Search for the cell housing the specified text and yield its [X, Y] center coordinate. 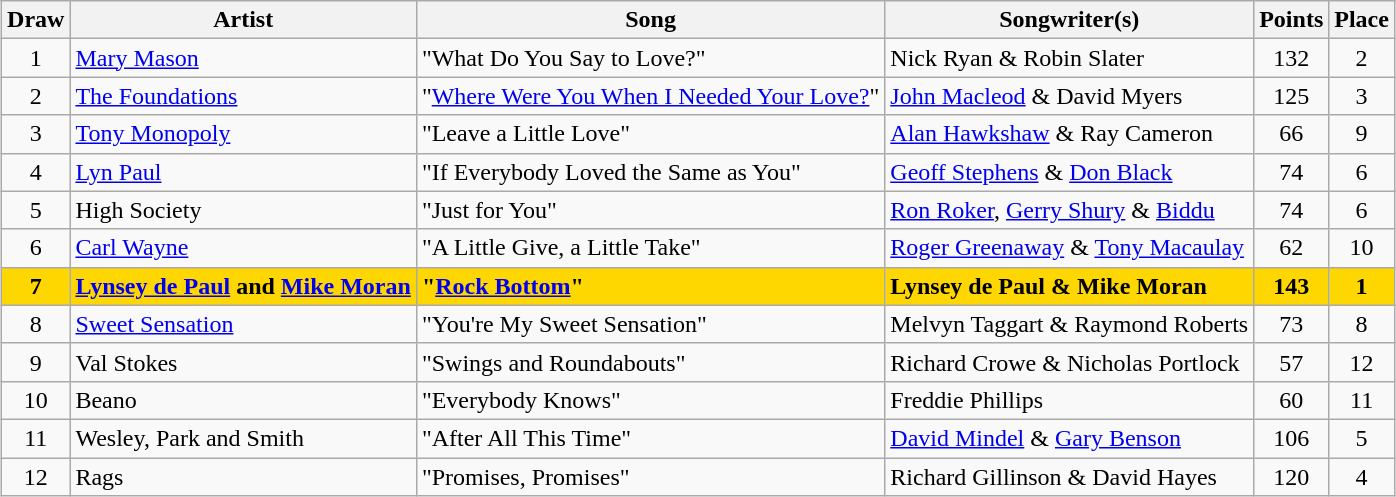
"You're My Sweet Sensation" [650, 324]
Lyn Paul [243, 172]
Alan Hawkshaw & Ray Cameron [1070, 134]
John Macleod & David Myers [1070, 96]
Points [1292, 20]
David Mindel & Gary Benson [1070, 438]
Beano [243, 400]
Mary Mason [243, 58]
Draw [36, 20]
Sweet Sensation [243, 324]
"A Little Give, a Little Take" [650, 248]
The Foundations [243, 96]
"After All This Time" [650, 438]
"If Everybody Loved the Same as You" [650, 172]
"Just for You" [650, 210]
125 [1292, 96]
Val Stokes [243, 362]
Freddie Phillips [1070, 400]
57 [1292, 362]
Melvyn Taggart & Raymond Roberts [1070, 324]
143 [1292, 286]
106 [1292, 438]
Songwriter(s) [1070, 20]
Geoff Stephens & Don Black [1070, 172]
Artist [243, 20]
62 [1292, 248]
Ron Roker, Gerry Shury & Biddu [1070, 210]
Tony Monopoly [243, 134]
60 [1292, 400]
Wesley, Park and Smith [243, 438]
High Society [243, 210]
Lynsey de Paul & Mike Moran [1070, 286]
Richard Gillinson & David Hayes [1070, 477]
7 [36, 286]
"Everybody Knows" [650, 400]
Song [650, 20]
Nick Ryan & Robin Slater [1070, 58]
66 [1292, 134]
"Leave a Little Love" [650, 134]
"Where Were You When I Needed Your Love?" [650, 96]
"Promises, Promises" [650, 477]
120 [1292, 477]
132 [1292, 58]
Place [1362, 20]
Richard Crowe & Nicholas Portlock [1070, 362]
Rags [243, 477]
"What Do You Say to Love?" [650, 58]
73 [1292, 324]
Lynsey de Paul and Mike Moran [243, 286]
Carl Wayne [243, 248]
Roger Greenaway & Tony Macaulay [1070, 248]
"Swings and Roundabouts" [650, 362]
"Rock Bottom" [650, 286]
